Pinpoint the cell where the given text exists, returning its [x, y] midpoint coordinate. 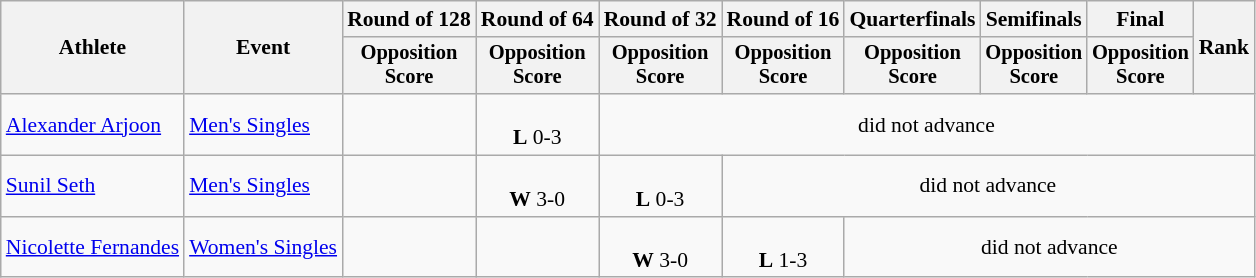
Alexander Arjoon [92, 124]
Sunil Seth [92, 186]
L 1-3 [784, 248]
Rank [1224, 48]
Round of 128 [409, 19]
Nicolette Fernandes [92, 248]
Round of 64 [538, 19]
Event [263, 48]
Final [1140, 19]
Women's Singles [263, 248]
Quarterfinals [912, 19]
Round of 16 [784, 19]
Round of 32 [660, 19]
Athlete [92, 48]
Semifinals [1034, 19]
